Pinpoint the cell where the given text exists, returning its (x, y) midpoint coordinate. 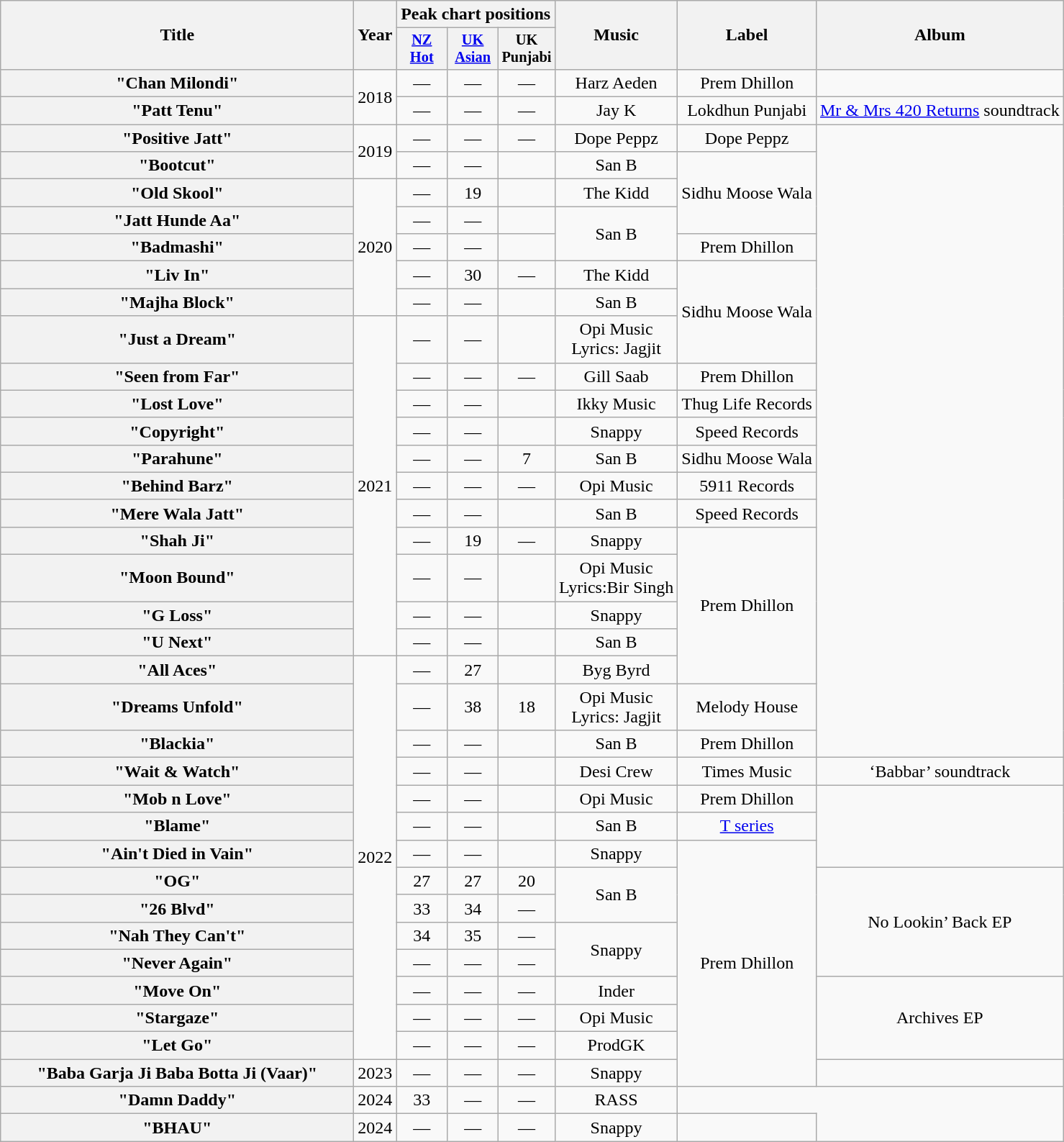
RASS (616, 1100)
"Moon Bound" (177, 579)
5911 Records (747, 486)
"Bootcut" (177, 166)
2018 (376, 96)
Year (376, 35)
"Just a Dream" (177, 340)
"Dreams Unfold" (177, 707)
Mr & Mrs 420 Returns soundtrack (940, 111)
30 (473, 275)
Harz Aeden (616, 83)
Peak chart positions (476, 14)
UKAsian (473, 49)
"All Aces" (177, 670)
"Copyright" (177, 431)
Label (747, 35)
"Damn Daddy" (177, 1100)
20 (527, 881)
Lokdhun Punjabi (747, 111)
"Badmashi" (177, 248)
38 (473, 707)
No Lookin’ Back EP (940, 922)
UKPunjabi (527, 49)
"Chan Milondi" (177, 83)
"Liv In" (177, 275)
Thug Life Records (747, 404)
35 (473, 935)
"Lost Love" (177, 404)
‘Babbar’ soundtrack (940, 771)
Melody House (747, 707)
7 (527, 458)
"OG" (177, 881)
Archives EP (940, 1018)
"Positive Jatt" (177, 138)
Album (940, 35)
"26 Blvd" (177, 908)
2021 (376, 486)
Times Music (747, 771)
Ikky Music (616, 404)
Opi MusicLyrics:Bir Singh (616, 579)
"Stargaze" (177, 1018)
18 (527, 707)
2023 (376, 1073)
ProdGK (616, 1046)
"Never Again" (177, 963)
"Shah Ji" (177, 540)
"Patt Tenu" (177, 111)
"Majha Block" (177, 302)
"Jatt Hunde Aa" (177, 220)
Music (616, 35)
Inder (616, 990)
Title (177, 35)
2019 (376, 152)
"Ain't Died in Vain" (177, 853)
"Blackia" (177, 744)
"Seen from Far" (177, 376)
Byg Byrd (616, 670)
"Mere Wala Jatt" (177, 513)
Desi Crew (616, 771)
"Old Skool" (177, 193)
"Mob n Love" (177, 799)
Gill Saab (616, 376)
2020 (376, 248)
T series (747, 826)
"Behind Barz" (177, 486)
2022 (376, 858)
"G Loss" (177, 615)
"BHAU" (177, 1128)
"Wait & Watch" (177, 771)
"Let Go" (177, 1046)
Jay K (616, 111)
"Baba Garja Ji Baba Botta Ji (Vaar)" (177, 1073)
NZHot (422, 49)
"Move On" (177, 990)
"Parahune" (177, 458)
"Nah They Can't" (177, 935)
"U Next" (177, 643)
"Blame" (177, 826)
